Return (X, Y) of the center of cell containing provided text 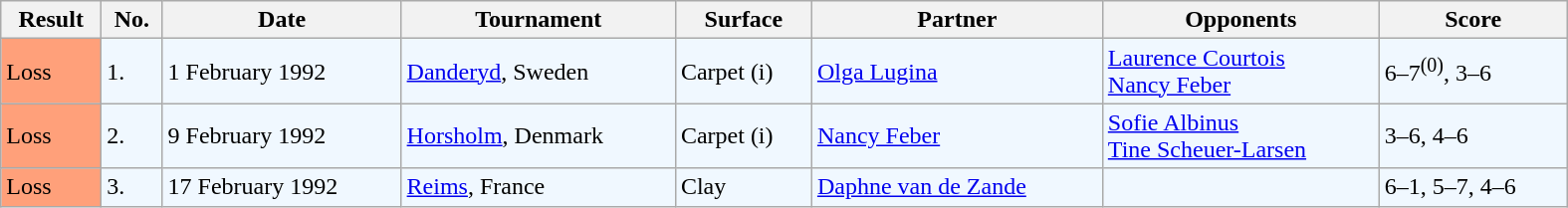
Daphne van de Zande (957, 187)
1 February 1992 (282, 72)
Horsholm, Denmark (538, 135)
No. (131, 20)
Surface (743, 20)
2. (131, 135)
Laurence Courtois Nancy Feber (1240, 72)
Score (1473, 20)
Nancy Feber (957, 135)
6–7(0), 3–6 (1473, 72)
Clay (743, 187)
Sofie Albinus Tine Scheuer-Larsen (1240, 135)
Danderyd, Sweden (538, 72)
Partner (957, 20)
Olga Lugina (957, 72)
Reims, France (538, 187)
3. (131, 187)
Tournament (538, 20)
6–1, 5–7, 4–6 (1473, 187)
Result (52, 20)
17 February 1992 (282, 187)
Opponents (1240, 20)
Date (282, 20)
9 February 1992 (282, 135)
3–6, 4–6 (1473, 135)
1. (131, 72)
